Search for the cell housing the specified text and yield its (x, y) center coordinate. 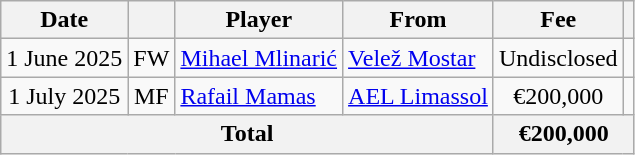
Rafail Mamas (259, 96)
From (418, 20)
1 July 2025 (64, 96)
FW (152, 58)
AEL Limassol (418, 96)
Player (259, 20)
Mihael Mlinarić (259, 58)
1 June 2025 (64, 58)
Date (64, 20)
Undisclosed (558, 58)
Total (248, 134)
Velež Mostar (418, 58)
MF (152, 96)
Fee (558, 20)
